Capture the cell that displays the provided text and extract its [X, Y] central coordinate. 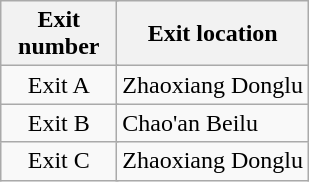
Exit C [59, 161]
Chao'an Beilu [213, 123]
Exit A [59, 85]
Exit number [59, 34]
Exit location [213, 34]
Exit B [59, 123]
